Provide the [X, Y] coordinate of the cell's center where the given text is located.  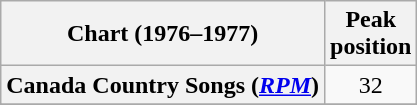
32 [371, 85]
Canada Country Songs (RPM) [163, 85]
Chart (1976–1977) [163, 34]
Peak position [371, 34]
